Pinpoint the cell where the given text exists, returning its [x, y] midpoint coordinate. 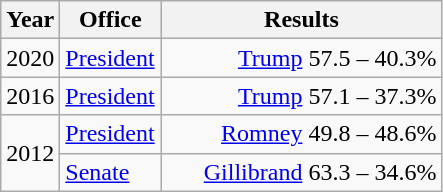
Year [30, 20]
Trump 57.1 – 37.3% [302, 96]
Trump 57.5 – 40.3% [302, 58]
Results [302, 20]
2020 [30, 58]
Romney 49.8 – 48.6% [302, 134]
Office [110, 20]
Senate [110, 172]
2016 [30, 96]
2012 [30, 153]
Gillibrand 63.3 – 34.6% [302, 172]
